Return the (X, Y) coordinate for the center point of the cell that contains the specified text.  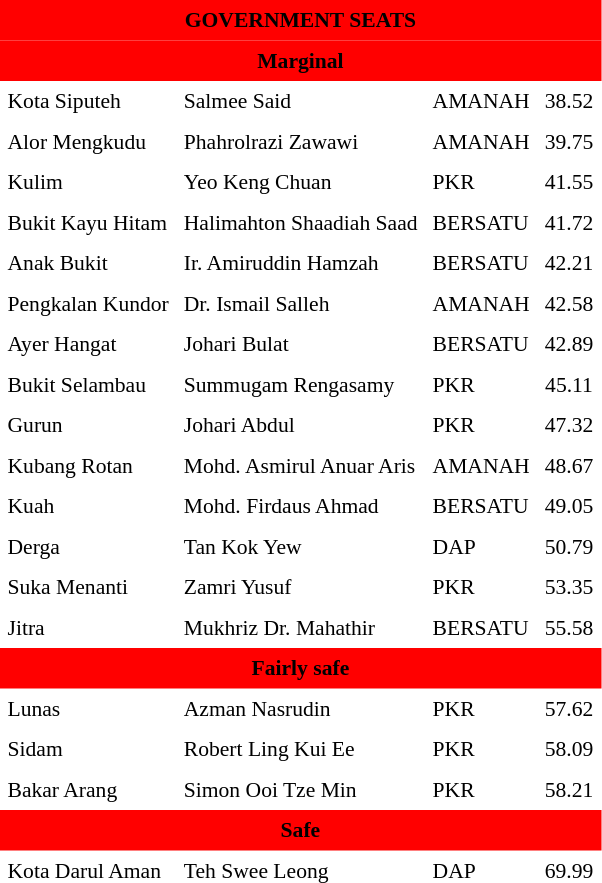
Suka Menanti (88, 587)
DAP (481, 546)
Kota Siputeh (88, 101)
Jitra (88, 627)
Ir. Amiruddin Hamzah (300, 263)
42.21 (569, 263)
Fairly safe (300, 668)
48.67 (569, 465)
53.35 (569, 587)
Simon Ooi Tze Min (300, 789)
41.72 (569, 222)
58.09 (569, 749)
Ayer Hangat (88, 344)
45.11 (569, 384)
Johari Bulat (300, 344)
42.58 (569, 303)
49.05 (569, 506)
Phahrolrazi Zawawi (300, 141)
58.21 (569, 789)
Yeo Keng Chuan (300, 182)
Tan Kok Yew (300, 546)
Johari Abdul (300, 425)
Summugam Rengasamy (300, 384)
38.52 (569, 101)
42.89 (569, 344)
Bukit Kayu Hitam (88, 222)
57.62 (569, 708)
50.79 (569, 546)
Anak Bukit (88, 263)
Derga (88, 546)
GOVERNMENT SEATS (300, 20)
Dr. Ismail Salleh (300, 303)
Bukit Selambau (88, 384)
39.75 (569, 141)
47.32 (569, 425)
Pengkalan Kundor (88, 303)
Bakar Arang (88, 789)
Kubang Rotan (88, 465)
Robert Ling Kui Ee (300, 749)
Azman Nasrudin (300, 708)
Sidam (88, 749)
Mukhriz Dr. Mahathir (300, 627)
Mohd. Asmirul Anuar Aris (300, 465)
Halimahton Shaadiah Saad (300, 222)
Kulim (88, 182)
Kuah (88, 506)
Alor Mengkudu (88, 141)
Marginal (300, 60)
41.55 (569, 182)
Lunas (88, 708)
Zamri Yusuf (300, 587)
Mohd. Firdaus Ahmad (300, 506)
Salmee Said (300, 101)
Safe (300, 830)
55.58 (569, 627)
Gurun (88, 425)
